Return the (X, Y) coordinate for the center point of the cell that contains the specified text.  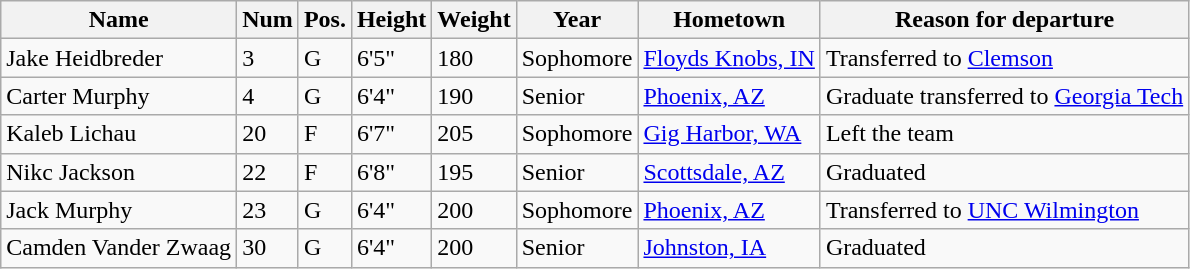
Floyds Knobs, IN (729, 58)
Name (119, 20)
6'7" (391, 134)
Left the team (1004, 134)
Hometown (729, 20)
Transferred to UNC Wilmington (1004, 210)
Camden Vander Zwaag (119, 248)
Kaleb Lichau (119, 134)
Jake Heidbreder (119, 58)
Jack Murphy (119, 210)
Reason for departure (1004, 20)
Graduate transferred to Georgia Tech (1004, 96)
Transferred to Clemson (1004, 58)
Gig Harbor, WA (729, 134)
4 (268, 96)
Scottsdale, AZ (729, 172)
Num (268, 20)
195 (474, 172)
190 (474, 96)
180 (474, 58)
30 (268, 248)
Johnston, IA (729, 248)
Carter Murphy (119, 96)
23 (268, 210)
3 (268, 58)
6'8" (391, 172)
Pos. (324, 20)
Weight (474, 20)
22 (268, 172)
Nikc Jackson (119, 172)
6'5" (391, 58)
Year (577, 20)
20 (268, 134)
205 (474, 134)
Height (391, 20)
